Determine the [x, y] coordinate at the center of the cell enclosing the given text.  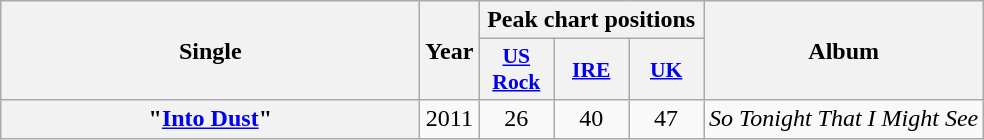
26 [516, 119]
US Rock [516, 70]
IRE [592, 70]
Peak chart positions [592, 20]
Year [450, 50]
UK [666, 70]
40 [592, 119]
"Into Dust" [210, 119]
Album [844, 50]
47 [666, 119]
Single [210, 50]
2011 [450, 119]
So Tonight That I Might See [844, 119]
